Search for the cell housing the specified text and yield its (X, Y) center coordinate. 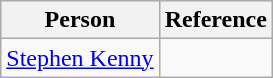
Person (80, 20)
Stephen Kenny (80, 58)
Reference (216, 20)
